Return [X, Y] of the center of cell containing provided text 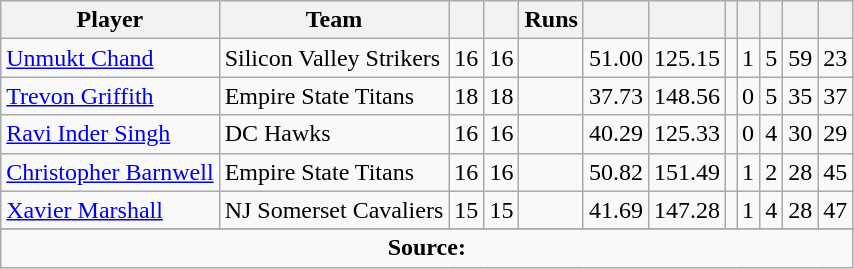
125.15 [686, 58]
59 [800, 58]
Ravi Inder Singh [110, 134]
Runs [551, 20]
37 [836, 96]
23 [836, 58]
Silicon Valley Strikers [334, 58]
Team [334, 20]
Xavier Marshall [110, 210]
37.73 [616, 96]
29 [836, 134]
45 [836, 172]
51.00 [616, 58]
151.49 [686, 172]
35 [800, 96]
2 [772, 172]
Player [110, 20]
Unmukt Chand [110, 58]
50.82 [616, 172]
47 [836, 210]
125.33 [686, 134]
DC Hawks [334, 134]
147.28 [686, 210]
40.29 [616, 134]
NJ Somerset Cavaliers [334, 210]
41.69 [616, 210]
Christopher Barnwell [110, 172]
Trevon Griffith [110, 96]
30 [800, 134]
148.56 [686, 96]
Source: [427, 248]
